Scan for the cell matching the given text and deliver its (X, Y) coordinate at center. 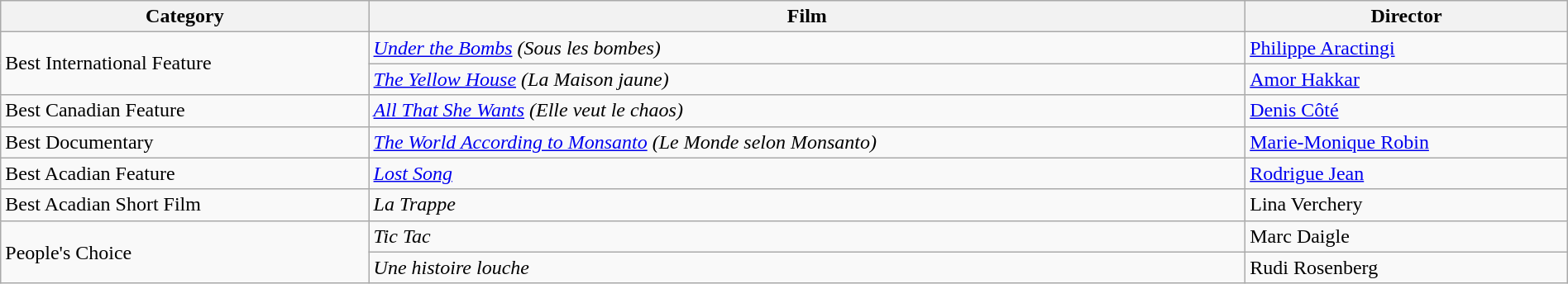
Philippe Aractingi (1407, 48)
Under the Bombs (Sous les bombes) (807, 48)
Tic Tac (807, 236)
Lina Verchery (1407, 205)
Best Acadian Short Film (185, 205)
Film (807, 17)
Category (185, 17)
Best Canadian Feature (185, 111)
Best International Feature (185, 64)
All That She Wants (Elle veut le chaos) (807, 111)
The Yellow House (La Maison jaune) (807, 79)
Rudi Rosenberg (1407, 267)
Marc Daigle (1407, 236)
Amor Hakkar (1407, 79)
Une histoire louche (807, 267)
Denis Côté (1407, 111)
Rodrigue Jean (1407, 173)
La Trappe (807, 205)
People's Choice (185, 252)
Best Acadian Feature (185, 173)
Lost Song (807, 173)
The World According to Monsanto (Le Monde selon Monsanto) (807, 142)
Director (1407, 17)
Best Documentary (185, 142)
Marie-Monique Robin (1407, 142)
